Find where the given text appears and provide that cell's center as (x, y) coordinate. 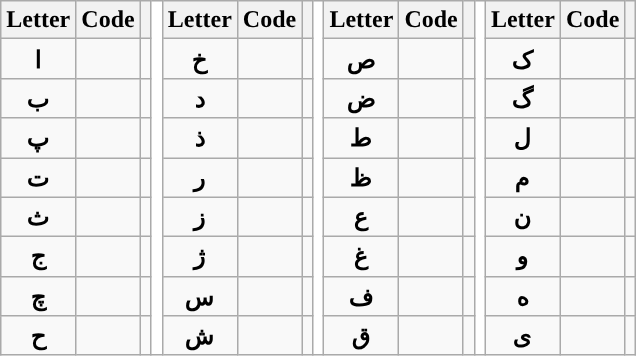
ص (362, 59)
ظ (362, 178)
گ (522, 98)
ع (362, 217)
ش (200, 336)
م (522, 178)
غ (362, 257)
ه (522, 296)
ز (200, 217)
ح (38, 336)
ر (200, 178)
و (522, 257)
ث (38, 217)
س (200, 296)
ب (38, 98)
ج (38, 257)
ذ (200, 138)
ت (38, 178)
ا (38, 59)
خ (200, 59)
ف (362, 296)
پ (38, 138)
ن (522, 217)
ژ (200, 257)
چ (38, 296)
ط (362, 138)
د (200, 98)
ض (362, 98)
ل (522, 138)
ک (522, 59)
ی (522, 336)
ق (362, 336)
